Extract the [X, Y] coordinate from the center of the cell holding the provided text.  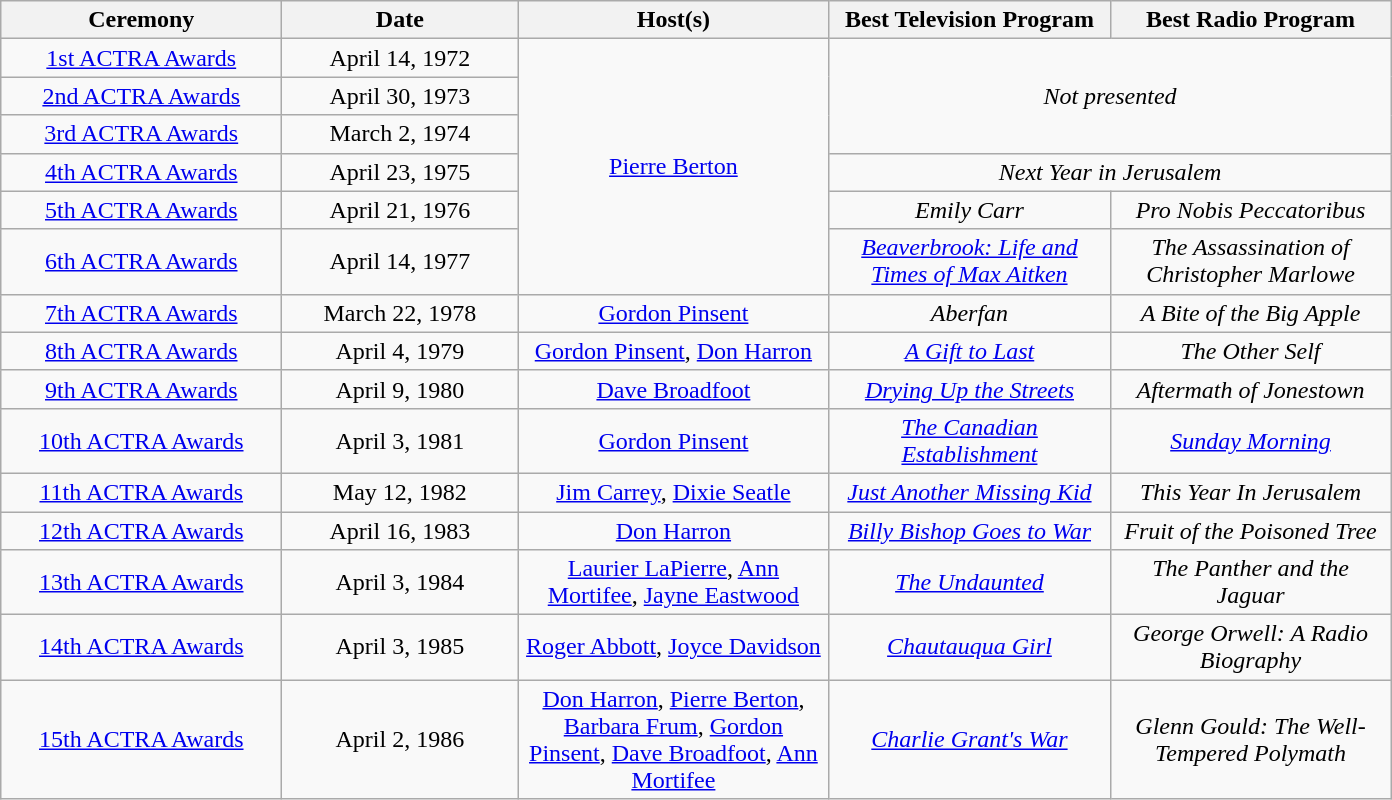
12th ACTRA Awards [142, 531]
Laurier LaPierre, Ann Mortifee, Jayne Eastwood [674, 582]
Jim Carrey, Dixie Seatle [674, 492]
5th ACTRA Awards [142, 210]
Fruit of the Poisoned Tree [1250, 531]
A Gift to Last [970, 351]
April 3, 1981 [400, 440]
9th ACTRA Awards [142, 389]
2nd ACTRA Awards [142, 96]
The Assassination of Christopher Marlowe [1250, 262]
April 30, 1973 [400, 96]
Sunday Morning [1250, 440]
1st ACTRA Awards [142, 58]
4th ACTRA Awards [142, 172]
Date [400, 20]
The Undaunted [970, 582]
8th ACTRA Awards [142, 351]
Host(s) [674, 20]
Don Harron [674, 531]
April 2, 1986 [400, 740]
The Canadian Establishment [970, 440]
10th ACTRA Awards [142, 440]
Not presented [1110, 96]
March 2, 1974 [400, 134]
Don Harron, Pierre Berton, Barbara Frum, Gordon Pinsent, Dave Broadfoot, Ann Mortifee [674, 740]
April 16, 1983 [400, 531]
Glenn Gould: The Well-Tempered Polymath [1250, 740]
This Year In Jerusalem [1250, 492]
April 3, 1985 [400, 648]
Pro Nobis Peccatoribus [1250, 210]
April 14, 1972 [400, 58]
Aftermath of Jonestown [1250, 389]
Best Radio Program [1250, 20]
April 9, 1980 [400, 389]
14th ACTRA Awards [142, 648]
7th ACTRA Awards [142, 313]
April 3, 1984 [400, 582]
Charlie Grant's War [970, 740]
11th ACTRA Awards [142, 492]
Emily Carr [970, 210]
Drying Up the Streets [970, 389]
Just Another Missing Kid [970, 492]
Dave Broadfoot [674, 389]
Gordon Pinsent, Don Harron [674, 351]
Billy Bishop Goes to War [970, 531]
6th ACTRA Awards [142, 262]
13th ACTRA Awards [142, 582]
Aberfan [970, 313]
Chautauqua Girl [970, 648]
Ceremony [142, 20]
15th ACTRA Awards [142, 740]
Best Television Program [970, 20]
April 23, 1975 [400, 172]
April 4, 1979 [400, 351]
A Bite of the Big Apple [1250, 313]
April 14, 1977 [400, 262]
March 22, 1978 [400, 313]
George Orwell: A Radio Biography [1250, 648]
May 12, 1982 [400, 492]
Pierre Berton [674, 166]
The Panther and the Jaguar [1250, 582]
The Other Self [1250, 351]
Next Year in Jerusalem [1110, 172]
Beaverbrook: Life and Times of Max Aitken [970, 262]
Roger Abbott, Joyce Davidson [674, 648]
April 21, 1976 [400, 210]
3rd ACTRA Awards [142, 134]
